Return the (x, y) coordinate for the center point of the cell that contains the specified text.  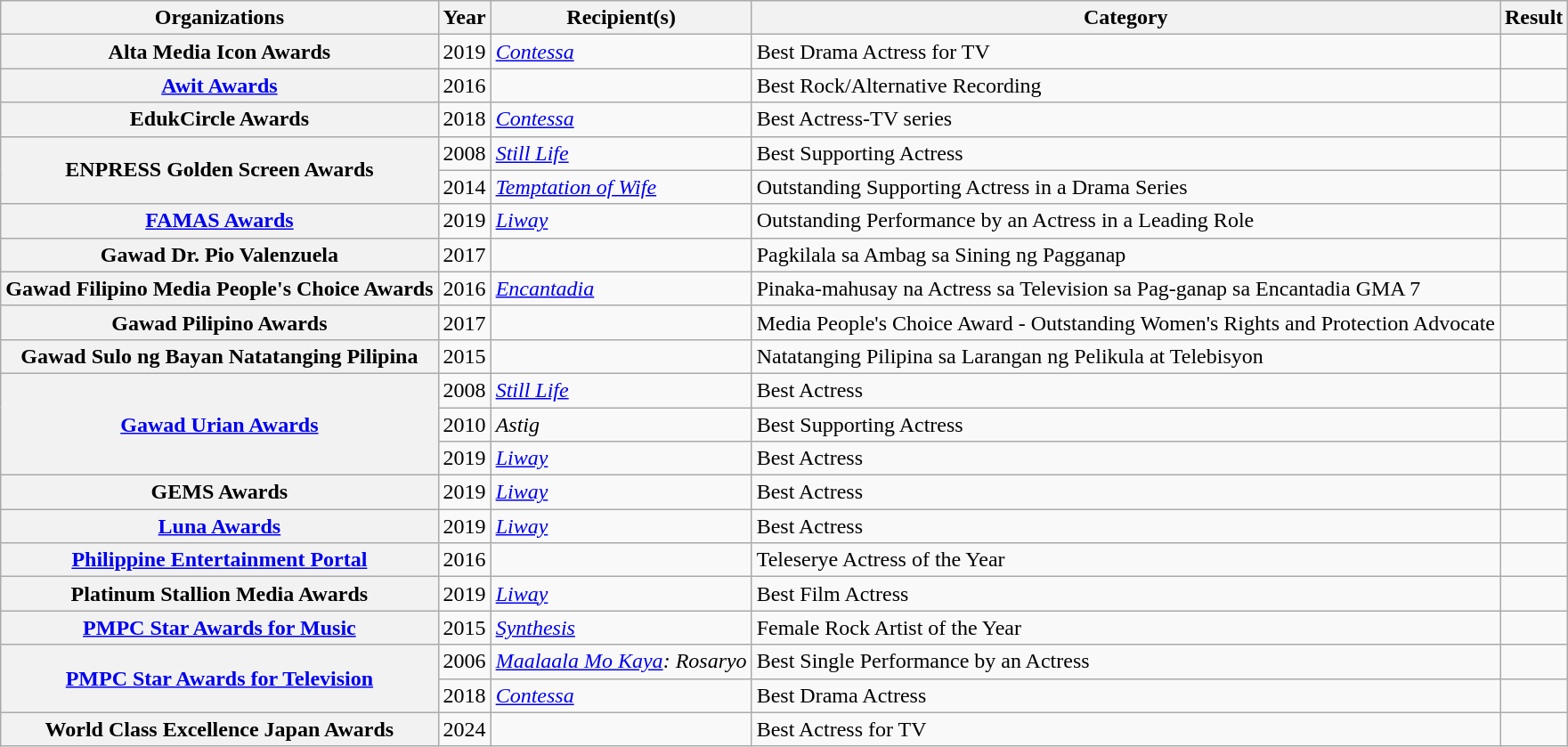
Pagkilala sa Ambag sa Sining ng Pagganap (1125, 255)
Natatanging Pilipina sa Larangan ng Pelikula at Telebisyon (1125, 356)
Gawad Sulo ng Bayan Natatanging Pilipina (219, 356)
Result (1533, 18)
Gawad Pilipino Awards (219, 322)
Maalaala Mo Kaya: Rosaryo (622, 662)
GEMS Awards (219, 492)
Organizations (219, 18)
Best Film Actress (1125, 594)
2006 (465, 662)
Pinaka-mahusay na Actress sa Television sa Pag-ganap sa Encantadia GMA 7 (1125, 288)
Best Actress for TV (1125, 729)
Media People's Choice Award - Outstanding Women's Rights and Protection Advocate (1125, 322)
FAMAS Awards (219, 221)
Best Single Performance by an Actress (1125, 662)
Gawad Dr. Pio Valenzuela (219, 255)
ENPRESS Golden Screen Awards (219, 170)
2024 (465, 729)
Encantadia (622, 288)
World Class Excellence Japan Awards (219, 729)
PMPC Star Awards for Television (219, 678)
2010 (465, 425)
Best Rock/Alternative Recording (1125, 85)
Philippine Entertainment Portal (219, 560)
Best Actress-TV series (1125, 119)
Gawad Filipino Media People's Choice Awards (219, 288)
Outstanding Supporting Actress in a Drama Series (1125, 187)
Platinum Stallion Media Awards (219, 594)
Teleserye Actress of the Year (1125, 560)
Temptation of Wife (622, 187)
Alta Media Icon Awards (219, 52)
Best Drama Actress for TV (1125, 52)
Best Drama Actress (1125, 695)
EdukCircle Awards (219, 119)
Awit Awards (219, 85)
Year (465, 18)
PMPC Star Awards for Music (219, 628)
Category (1125, 18)
Gawad Urian Awards (219, 424)
2014 (465, 187)
Recipient(s) (622, 18)
Outstanding Performance by an Actress in a Leading Role (1125, 221)
Luna Awards (219, 526)
Synthesis (622, 628)
Astig (622, 425)
Female Rock Artist of the Year (1125, 628)
